Detect which cell encompasses the target text, then output its [x, y] center coordinate. 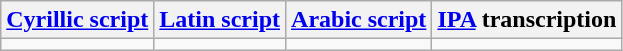
Latin script [220, 20]
IPA transcription [527, 20]
Arabic script [359, 20]
Cyrillic script [78, 20]
